Return the (x, y) coordinate for the center point of the cell that contains the specified text.  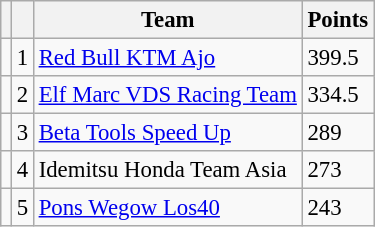
Idemitsu Honda Team Asia (168, 170)
5 (22, 208)
289 (338, 133)
Beta Tools Speed Up (168, 133)
1 (22, 58)
3 (22, 133)
Pons Wegow Los40 (168, 208)
Elf Marc VDS Racing Team (168, 95)
273 (338, 170)
Team (168, 20)
334.5 (338, 95)
4 (22, 170)
Red Bull KTM Ajo (168, 58)
2 (22, 95)
243 (338, 208)
Points (338, 20)
399.5 (338, 58)
